From the cell containing the given text, extract its center point as (x, y) coordinate. 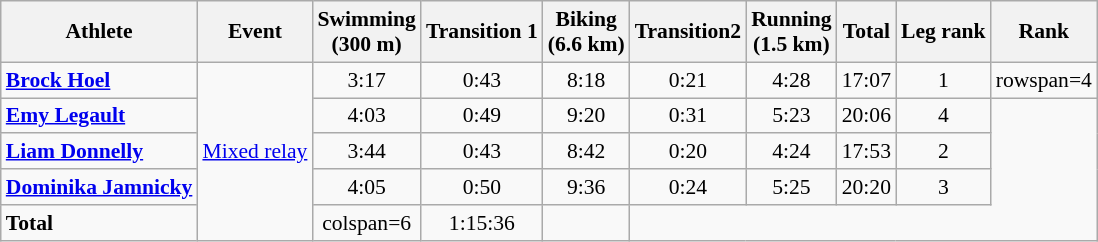
9:36 (586, 187)
Transition2 (688, 32)
Running(1.5 km) (792, 32)
3:44 (366, 152)
Dominika Jamnicky (100, 187)
Biking(6.6 km) (586, 32)
17:07 (866, 80)
Leg rank (944, 32)
Swimming(300 m) (366, 32)
rowspan=4 (1044, 80)
3 (944, 187)
3:17 (366, 80)
Mixed relay (254, 151)
colspan=6 (366, 223)
Liam Donnelly (100, 152)
20:20 (866, 187)
4:28 (792, 80)
0:24 (688, 187)
20:06 (866, 116)
0:31 (688, 116)
Brock Hoel (100, 80)
0:20 (688, 152)
Event (254, 32)
4 (944, 116)
2 (944, 152)
Transition 1 (482, 32)
Emy Legault (100, 116)
0:49 (482, 116)
5:23 (792, 116)
4:03 (366, 116)
8:42 (586, 152)
4:05 (366, 187)
Athlete (100, 32)
1 (944, 80)
1:15:36 (482, 223)
Rank (1044, 32)
9:20 (586, 116)
5:25 (792, 187)
17:53 (866, 152)
8:18 (586, 80)
0:21 (688, 80)
4:24 (792, 152)
0:50 (482, 187)
